Find where the given text appears and provide that cell's center as [X, Y] coordinate. 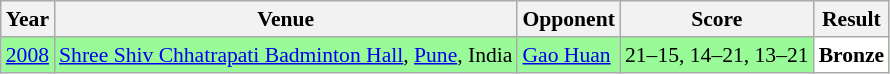
Bronze [852, 55]
Year [28, 19]
21–15, 14–21, 13–21 [717, 55]
Gao Huan [568, 55]
Shree Shiv Chhatrapati Badminton Hall, Pune, India [286, 55]
Score [717, 19]
Opponent [568, 19]
Result [852, 19]
Venue [286, 19]
2008 [28, 55]
